Determine the (x, y) coordinate at the center of the cell enclosing the given text.  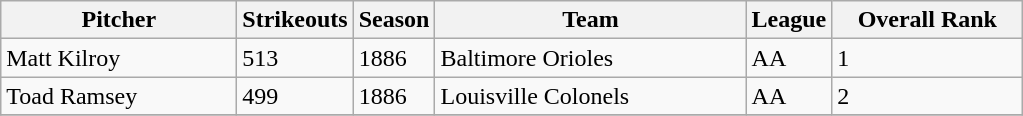
513 (295, 58)
Baltimore Orioles (590, 58)
League (789, 20)
2 (928, 96)
499 (295, 96)
Matt Kilroy (119, 58)
1 (928, 58)
Overall Rank (928, 20)
Pitcher (119, 20)
Strikeouts (295, 20)
Louisville Colonels (590, 96)
Season (394, 20)
Team (590, 20)
Toad Ramsey (119, 96)
